Determine the (x, y) coordinate at the center of the cell enclosing the given text.  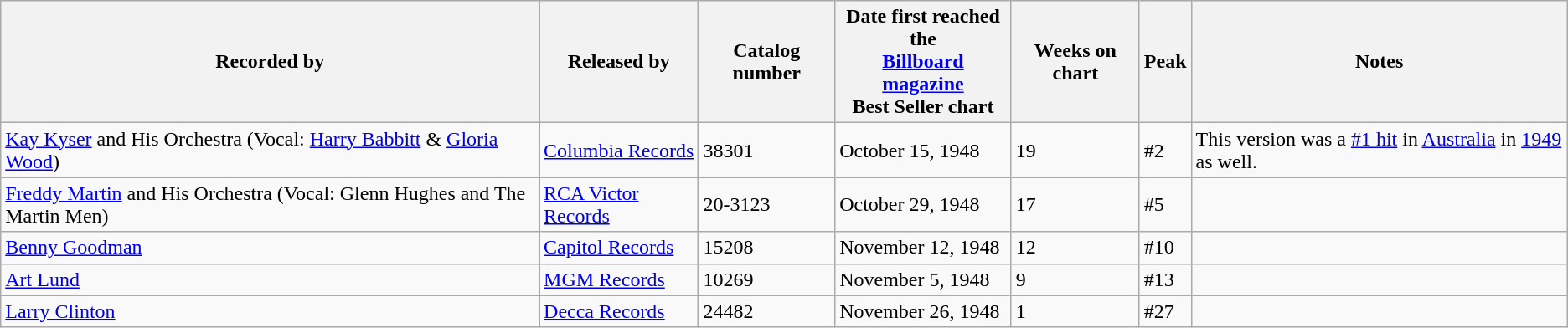
Capitol Records (619, 248)
October 29, 1948 (923, 204)
1 (1075, 311)
12 (1075, 248)
Freddy Martin and His Orchestra (Vocal: Glenn Hughes and The Martin Men) (270, 204)
10269 (767, 279)
Notes (1379, 62)
Released by (619, 62)
November 5, 1948 (923, 279)
Catalog number (767, 62)
#2 (1165, 151)
19 (1075, 151)
Art Lund (270, 279)
20-3123 (767, 204)
Larry Clinton (270, 311)
MGM Records (619, 279)
Peak (1165, 62)
#27 (1165, 311)
24482 (767, 311)
Weeks on chart (1075, 62)
17 (1075, 204)
38301 (767, 151)
RCA Victor Records (619, 204)
#5 (1165, 204)
#10 (1165, 248)
November 12, 1948 (923, 248)
9 (1075, 279)
Benny Goodman (270, 248)
Recorded by (270, 62)
Columbia Records (619, 151)
November 26, 1948 (923, 311)
15208 (767, 248)
#13 (1165, 279)
Date first reached theBillboard magazineBest Seller chart (923, 62)
This version was a #1 hit in Australia in 1949 as well. (1379, 151)
Decca Records (619, 311)
Kay Kyser and His Orchestra (Vocal: Harry Babbitt & Gloria Wood) (270, 151)
October 15, 1948 (923, 151)
